Find where the given text appears and provide that cell's center as [x, y] coordinate. 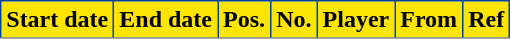
No. [294, 20]
Player [356, 20]
Ref [486, 20]
Start date [58, 20]
From [429, 20]
End date [166, 20]
Pos. [244, 20]
